For the text-containing cell, return its midpoint in [X, Y] coordinate format. 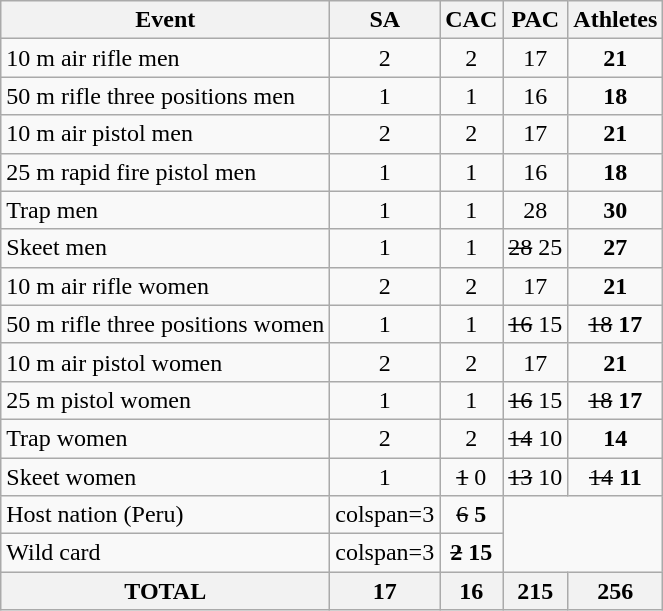
215 [536, 591]
Skeet women [166, 477]
TOTAL [166, 591]
CAC [472, 20]
Trap men [166, 210]
Wild card [166, 553]
28 25 [536, 248]
1 0 [472, 477]
28 [536, 210]
Skeet men [166, 248]
27 [616, 248]
10 m air rifle women [166, 286]
25 m pistol women [166, 400]
50 m rifle three positions men [166, 96]
14 11 [616, 477]
13 10 [536, 477]
Host nation (Peru) [166, 515]
10 m air pistol men [166, 134]
30 [616, 210]
14 10 [536, 438]
10 m air pistol women [166, 362]
14 [616, 438]
256 [616, 591]
PAC [536, 20]
2 15 [472, 553]
Trap women [166, 438]
10 m air rifle men [166, 58]
SA [385, 20]
6 5 [472, 515]
50 m rifle three positions women [166, 324]
Athletes [616, 20]
25 m rapid fire pistol men [166, 172]
Event [166, 20]
